Search for the cell housing the specified text and yield its (x, y) center coordinate. 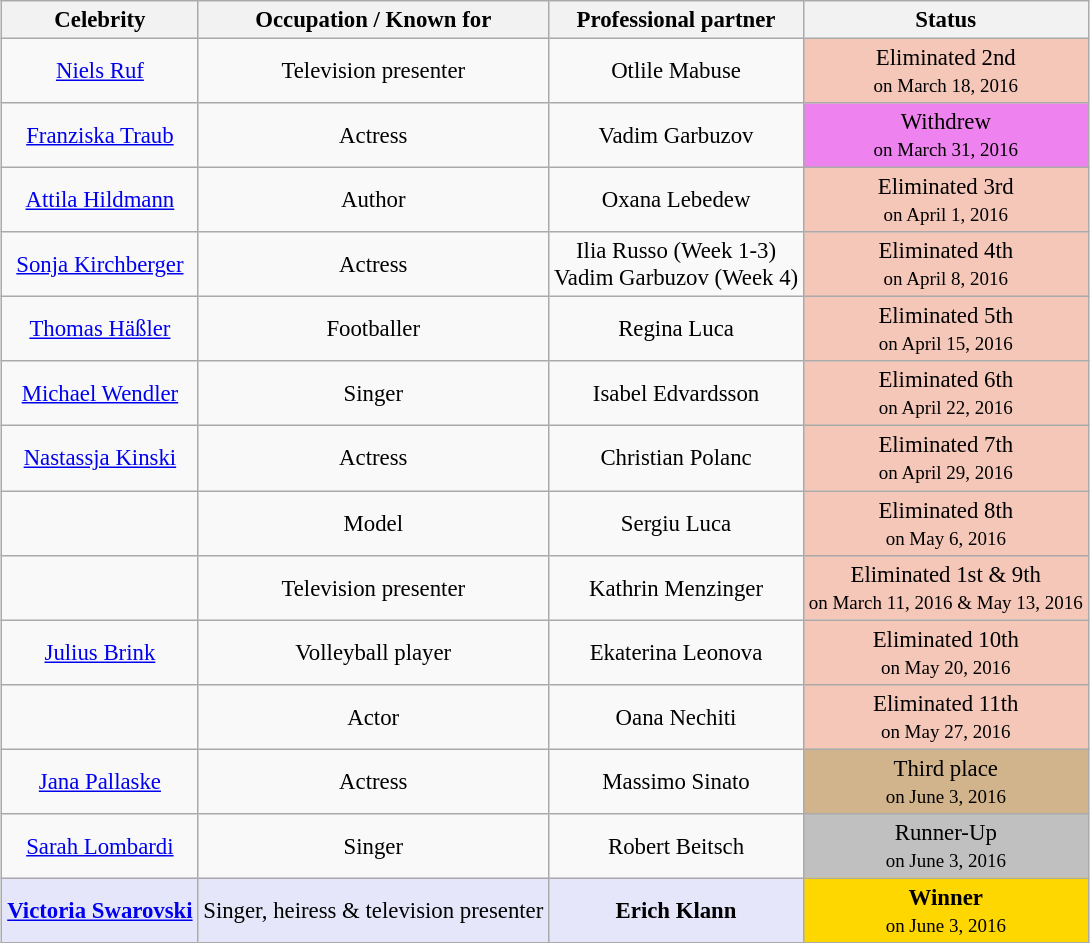
Robert Beitsch (676, 846)
Erich Klann (676, 910)
Ilia Russo (Week 1-3)Vadim Garbuzov (Week 4) (676, 264)
Sonja Kirchberger (100, 264)
Eliminated 6thon April 22, 2016 (946, 394)
Oana Nechiti (676, 716)
Otlile Mabuse (676, 70)
Isabel Edvardsson (676, 394)
Eliminated 4thon April 8, 2016 (946, 264)
Singer, heiress & television presenter (374, 910)
Withdrewon March 31, 2016 (946, 136)
Jana Pallaske (100, 782)
Sarah Lombardi (100, 846)
Victoria Swarovski (100, 910)
Runner-Upon June 3, 2016 (946, 846)
Occupation / Known for (374, 20)
Eliminated 5thon April 15, 2016 (946, 330)
Kathrin Menzinger (676, 588)
Michael Wendler (100, 394)
Eliminated 2ndon March 18, 2016 (946, 70)
Ekaterina Leonova (676, 652)
Christian Polanc (676, 458)
Franziska Traub (100, 136)
Eliminated 10thon May 20, 2016 (946, 652)
Vadim Garbuzov (676, 136)
Eliminated 11thon May 27, 2016 (946, 716)
Niels Ruf (100, 70)
Third placeon June 3, 2016 (946, 782)
Volleyball player (374, 652)
Winneron June 3, 2016 (946, 910)
Massimo Sinato (676, 782)
Status (946, 20)
Sergiu Luca (676, 522)
Author (374, 200)
Eliminated 8thon May 6, 2016 (946, 522)
Model (374, 522)
Actor (374, 716)
Thomas Häßler (100, 330)
Footballer (374, 330)
Eliminated 1st & 9thon March 11, 2016 & May 13, 2016 (946, 588)
Oxana Lebedew (676, 200)
Eliminated 7thon April 29, 2016 (946, 458)
Eliminated 3rdon April 1, 2016 (946, 200)
Attila Hildmann (100, 200)
Celebrity (100, 20)
Julius Brink (100, 652)
Nastassja Kinski (100, 458)
Regina Luca (676, 330)
Professional partner (676, 20)
